For the text-containing cell, return its midpoint in [x, y] coordinate format. 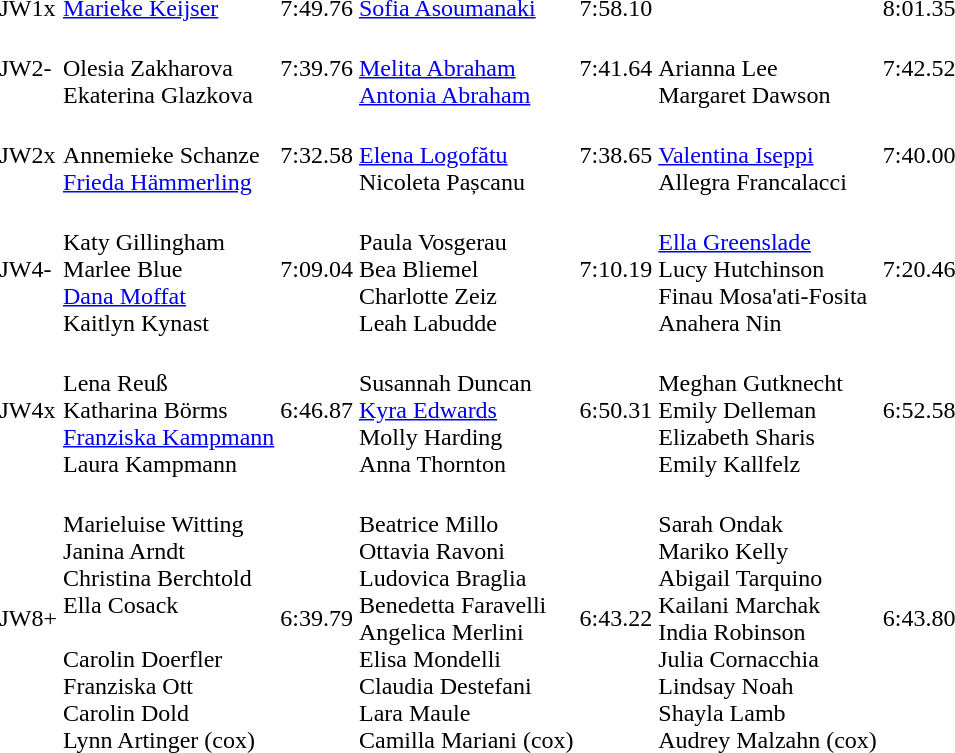
Annemieke SchanzeFrieda Hämmerling [169, 155]
Katy GillinghamMarlee BlueDana MoffatKaitlyn Kynast [169, 269]
7:10.19 [616, 269]
Elena LogofătuNicoleta Pașcanu [467, 155]
Melita AbrahamAntonia Abraham [467, 68]
6:46.87 [317, 410]
Ella GreensladeLucy HutchinsonFinau Mosa'ati-FositaAnahera Nin [768, 269]
7:41.64 [616, 68]
Susannah DuncanKyra EdwardsMolly HardingAnna Thornton [467, 410]
Meghan GutknechtEmily DellemanElizabeth SharisEmily Kallfelz [768, 410]
Valentina IseppiAllegra Francalacci [768, 155]
7:39.76 [317, 68]
Lena ReußKatharina BörmsFranziska KampmannLaura Kampmann [169, 410]
Paula VosgerauBea BliemelCharlotte ZeizLeah Labudde [467, 269]
7:09.04 [317, 269]
7:32.58 [317, 155]
7:38.65 [616, 155]
Olesia ZakharovaEkaterina Glazkova [169, 68]
6:50.31 [616, 410]
Arianna LeeMargaret Dawson [768, 68]
